Extract the [X, Y] coordinate from the center of the cell holding the provided text.  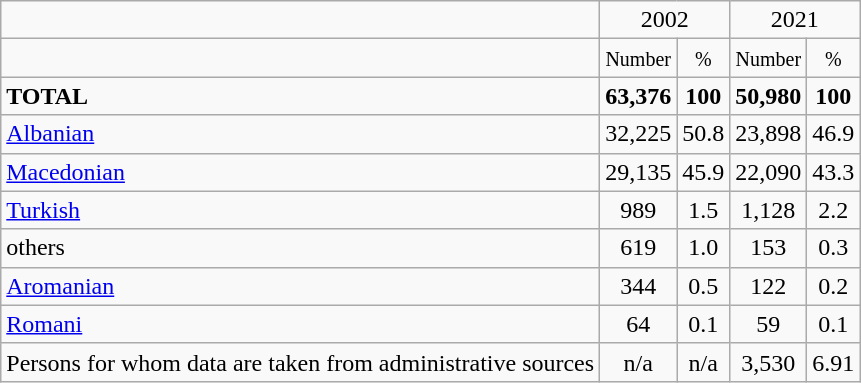
63,376 [638, 96]
2021 [795, 20]
32,225 [638, 134]
64 [638, 324]
59 [768, 324]
2.2 [834, 210]
Turkish [300, 210]
619 [638, 248]
1,128 [768, 210]
Aromanian [300, 286]
Albanian [300, 134]
Romani [300, 324]
0.3 [834, 248]
989 [638, 210]
Persons for whom data are taken from administrative sources [300, 362]
3,530 [768, 362]
153 [768, 248]
29,135 [638, 172]
0.5 [704, 286]
46.9 [834, 134]
45.9 [704, 172]
22,090 [768, 172]
others [300, 248]
344 [638, 286]
1.5 [704, 210]
23,898 [768, 134]
50,980 [768, 96]
50.8 [704, 134]
TOTAL [300, 96]
43.3 [834, 172]
0.2 [834, 286]
1.0 [704, 248]
2002 [665, 20]
Macedonian [300, 172]
6.91 [834, 362]
122 [768, 286]
